Search for the cell housing the specified text and yield its [x, y] center coordinate. 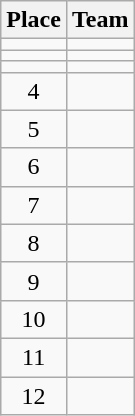
8 [34, 243]
9 [34, 281]
6 [34, 167]
Team [100, 20]
5 [34, 129]
4 [34, 91]
12 [34, 395]
Place [34, 20]
11 [34, 357]
10 [34, 319]
7 [34, 205]
